Extract the [x, y] coordinate from the center of the cell holding the provided text.  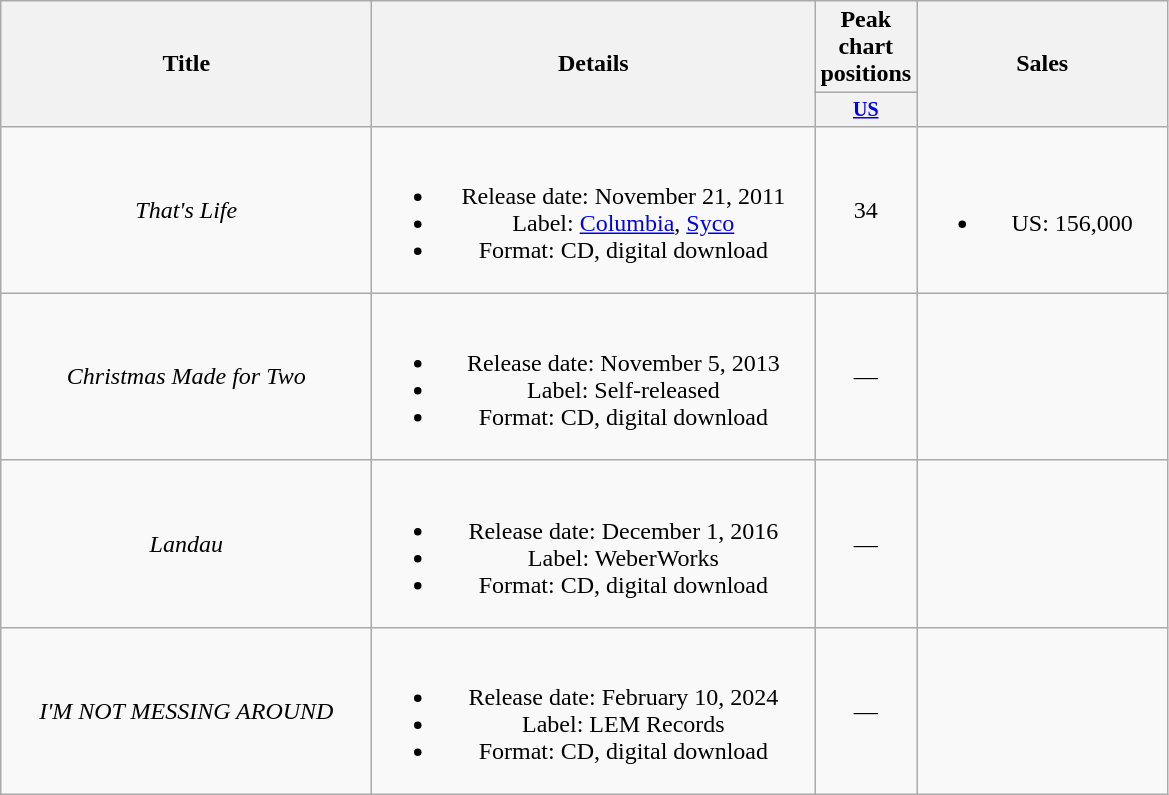
Release date: February 10, 2024Label: LEM RecordsFormat: CD, digital download [594, 710]
Title [186, 64]
Release date: December 1, 2016Label: WeberWorksFormat: CD, digital download [594, 544]
Details [594, 64]
Release date: November 5, 2013Label: Self-releasedFormat: CD, digital download [594, 376]
That's Life [186, 210]
US [866, 110]
Sales [1042, 64]
Peak chartpositions [866, 47]
Landau [186, 544]
I'M NOT MESSING AROUND [186, 710]
Release date: November 21, 2011Label: Columbia, SycoFormat: CD, digital download [594, 210]
Christmas Made for Two [186, 376]
US: 156,000 [1042, 210]
34 [866, 210]
